Detect which cell encompasses the target text, then output its [X, Y] center coordinate. 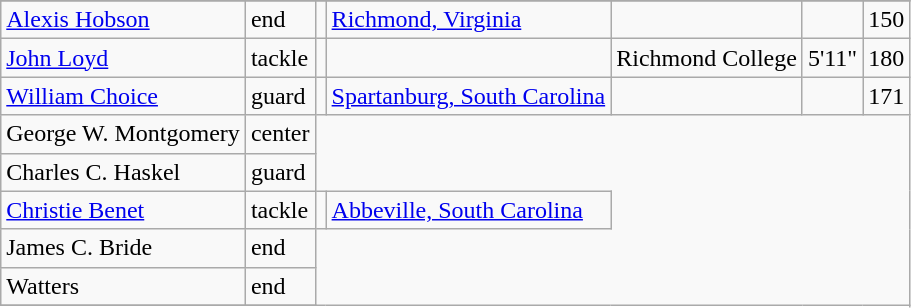
John Loyd [124, 58]
Richmond, Virginia [468, 20]
Spartanburg, South Carolina [468, 96]
James C. Bride [124, 248]
171 [886, 96]
Charles C. Haskel [124, 172]
Alexis Hobson [124, 20]
Watters [124, 286]
center [280, 134]
5'11" [832, 58]
Abbeville, South Carolina [468, 210]
150 [886, 20]
180 [886, 58]
Christie Benet [124, 210]
William Choice [124, 96]
Richmond College [707, 58]
George W. Montgomery [124, 134]
